For the text-containing cell, return its midpoint in (x, y) coordinate format. 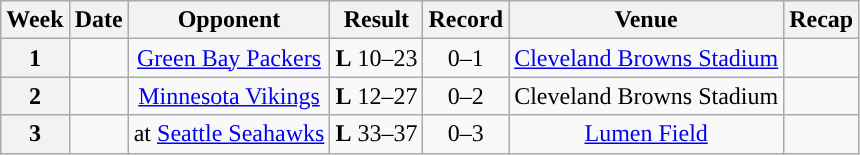
L 33–37 (376, 134)
Opponent (229, 20)
0–2 (466, 96)
Week (35, 20)
3 (35, 134)
0–3 (466, 134)
Green Bay Packers (229, 58)
L 10–23 (376, 58)
1 (35, 58)
L 12–27 (376, 96)
Record (466, 20)
Minnesota Vikings (229, 96)
Recap (822, 20)
at Seattle Seahawks (229, 134)
Lumen Field (646, 134)
Venue (646, 20)
Date (98, 20)
0–1 (466, 58)
2 (35, 96)
Result (376, 20)
